For the text-containing cell, return its midpoint in [X, Y] coordinate format. 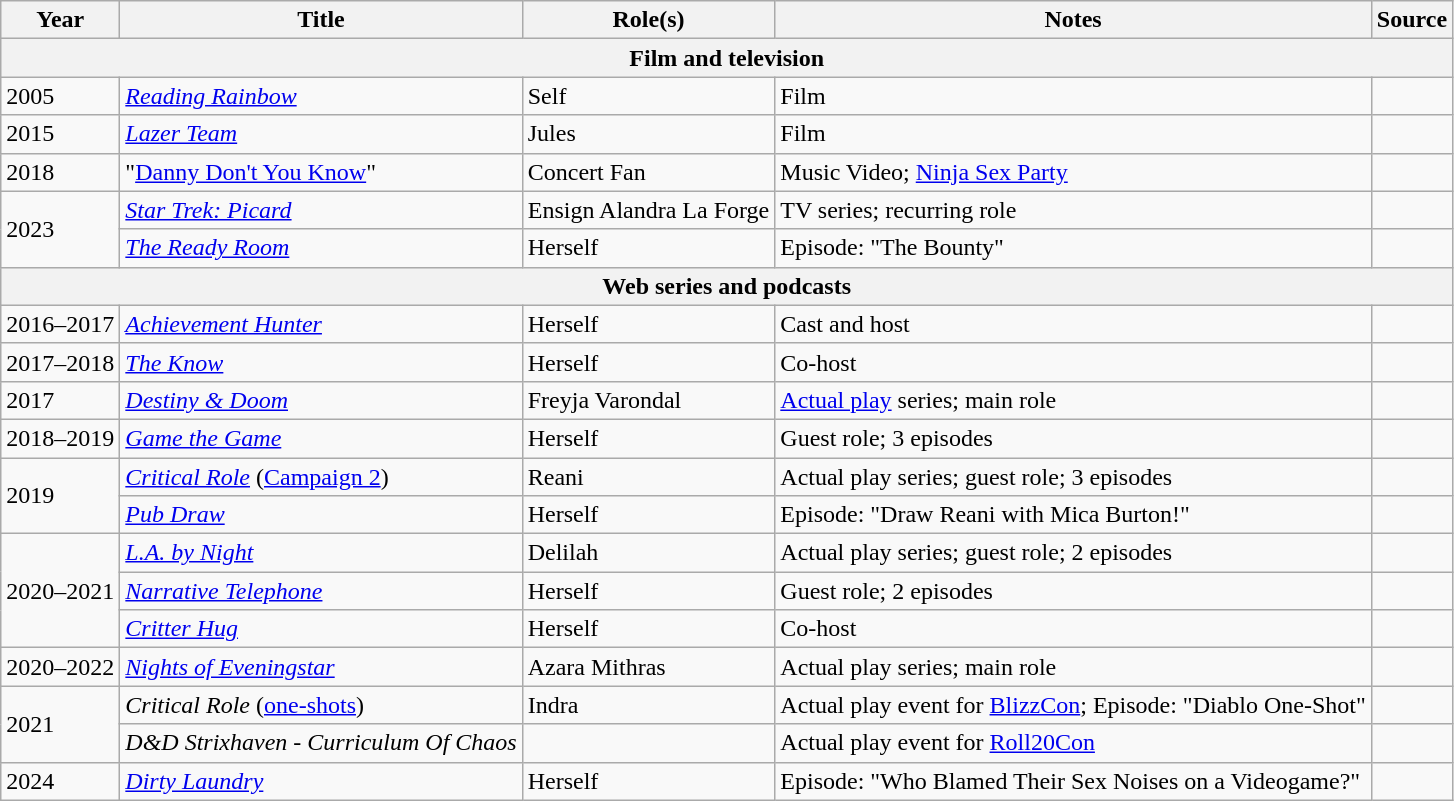
Achievement Hunter [321, 324]
Critical Role (Campaign 2) [321, 477]
Lazer Team [321, 134]
The Know [321, 362]
Notes [1074, 20]
Star Trek: Picard [321, 210]
2017–2018 [60, 362]
Episode: "Who Blamed Their Sex Noises on a Videogame?" [1074, 781]
L.A. by Night [321, 553]
Guest role; 2 episodes [1074, 591]
Azara Mithras [648, 667]
Game the Game [321, 438]
2019 [60, 496]
Self [648, 96]
Actual play event for BlizzCon; Episode: "Diablo One-Shot" [1074, 705]
Actual play series; guest role; 3 episodes [1074, 477]
Delilah [648, 553]
2018 [60, 172]
Actual play series; guest role; 2 episodes [1074, 553]
Cast and host [1074, 324]
Title [321, 20]
Source [1412, 20]
Ensign Alandra La Forge [648, 210]
2018–2019 [60, 438]
Episode: "Draw Reani with Mica Burton!" [1074, 515]
2015 [60, 134]
"Danny Don't You Know" [321, 172]
Year [60, 20]
Concert Fan [648, 172]
2017 [60, 400]
Episode: "The Bounty" [1074, 248]
2005 [60, 96]
Nights of Eveningstar [321, 667]
D&D Strixhaven - Curriculum Of Chaos [321, 743]
Jules [648, 134]
Role(s) [648, 20]
2020–2022 [60, 667]
Film and television [727, 58]
Indra [648, 705]
2024 [60, 781]
TV series; recurring role [1074, 210]
Pub Draw [321, 515]
Music Video; Ninja Sex Party [1074, 172]
Actual play event for Roll20Con [1074, 743]
Freyja Varondal [648, 400]
Critter Hug [321, 629]
Critical Role (one-shots) [321, 705]
Reading Rainbow [321, 96]
The Ready Room [321, 248]
2016–2017 [60, 324]
Destiny & Doom [321, 400]
Web series and podcasts [727, 286]
Reani [648, 477]
2020–2021 [60, 591]
2023 [60, 229]
Dirty Laundry [321, 781]
Narrative Telephone [321, 591]
Guest role; 3 episodes [1074, 438]
2021 [60, 724]
